Determine the (x, y) coordinate at the center of the cell enclosing the given text.  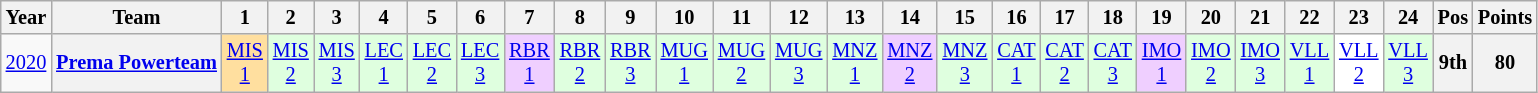
15 (964, 17)
IMO2 (1210, 63)
23 (1358, 17)
VLL1 (1310, 63)
4 (384, 17)
LEC3 (480, 63)
19 (1162, 17)
MIS3 (337, 63)
18 (1113, 17)
8 (580, 17)
MNZ2 (910, 63)
2 (291, 17)
MIS1 (245, 63)
10 (684, 17)
Team (136, 17)
17 (1064, 17)
LEC1 (384, 63)
14 (910, 17)
RBR1 (529, 63)
16 (1016, 17)
MUG2 (742, 63)
IMO3 (1260, 63)
MUG3 (798, 63)
9th (1453, 63)
9 (630, 17)
6 (480, 17)
Pos (1453, 17)
24 (1408, 17)
Year (26, 17)
CAT2 (1064, 63)
Prema Powerteam (136, 63)
VLL3 (1408, 63)
Points (1505, 17)
7 (529, 17)
11 (742, 17)
1 (245, 17)
CAT3 (1113, 63)
MUG1 (684, 63)
2020 (26, 63)
13 (854, 17)
5 (432, 17)
12 (798, 17)
MNZ1 (854, 63)
21 (1260, 17)
IMO1 (1162, 63)
RBR3 (630, 63)
MNZ3 (964, 63)
20 (1210, 17)
RBR2 (580, 63)
MIS2 (291, 63)
3 (337, 17)
22 (1310, 17)
80 (1505, 63)
CAT1 (1016, 63)
VLL2 (1358, 63)
LEC2 (432, 63)
